For the text-containing cell, return its midpoint in [X, Y] coordinate format. 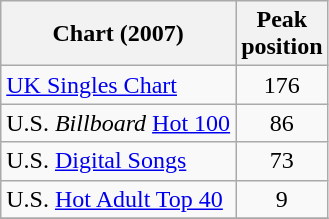
U.S. Hot Adult Top 40 [118, 199]
9 [282, 199]
86 [282, 123]
73 [282, 161]
U.S. Billboard Hot 100 [118, 123]
UK Singles Chart [118, 85]
Peakposition [282, 34]
U.S. Digital Songs [118, 161]
Chart (2007) [118, 34]
176 [282, 85]
